Detect which cell encompasses the target text, then output its (X, Y) center coordinate. 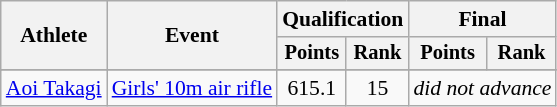
Athlete (54, 36)
615.1 (312, 88)
Final (482, 19)
did not advance (482, 88)
Girls' 10m air rifle (192, 88)
Event (192, 36)
15 (377, 88)
Qualification (342, 19)
Aoi Takagi (54, 88)
